From the cell containing the given text, extract its center point as [X, Y] coordinate. 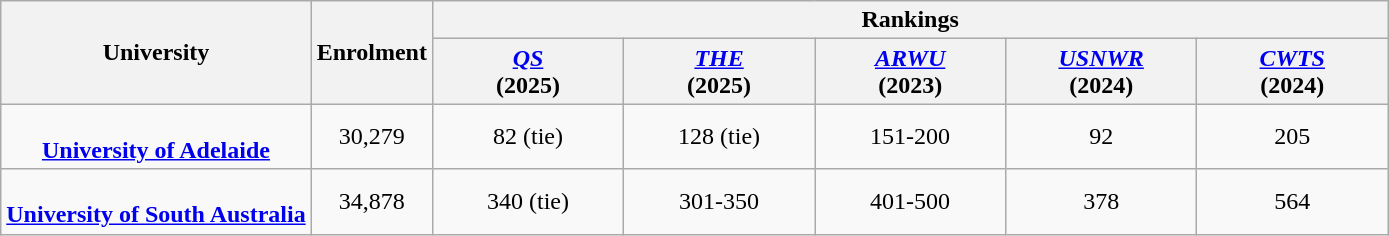
University of Adelaide [156, 136]
30,279 [372, 136]
ARWU(2023) [910, 72]
34,878 [372, 202]
QS(2025) [528, 72]
University of South Australia [156, 202]
301-350 [720, 202]
82 (tie) [528, 136]
University [156, 52]
128 (tie) [720, 136]
USNWR(2024) [1102, 72]
378 [1102, 202]
THE(2025) [720, 72]
151-200 [910, 136]
92 [1102, 136]
Enrolment [372, 52]
205 [1292, 136]
340 (tie) [528, 202]
Rankings [910, 20]
564 [1292, 202]
401-500 [910, 202]
CWTS(2024) [1292, 72]
